Locate the cell with the specified text and output its [X, Y] center coordinate. 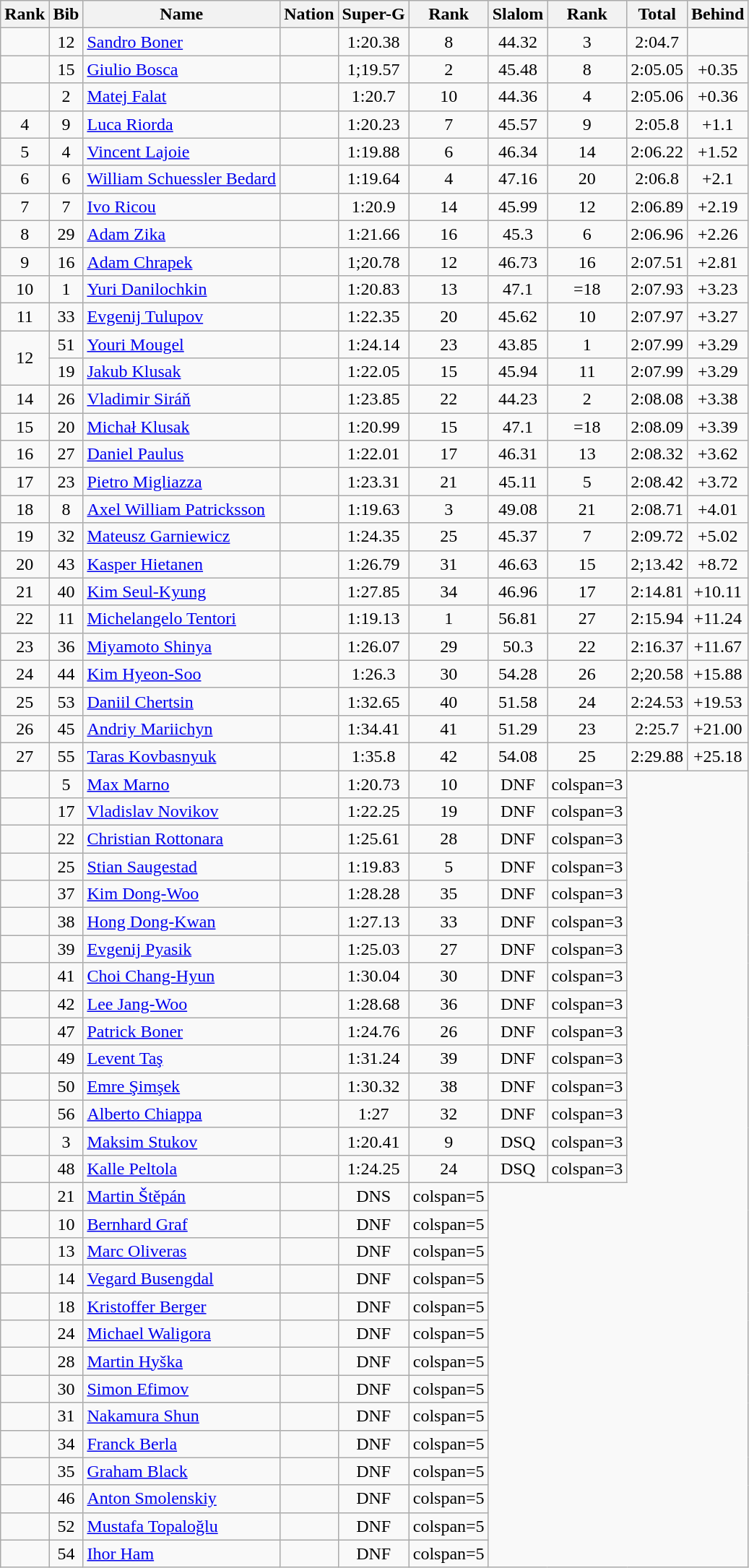
Franck Berla [182, 1444]
43.85 [518, 345]
+1.1 [718, 124]
1:32.65 [373, 701]
Mustafa Topaloğlu [182, 1526]
45.37 [518, 537]
2:05.06 [657, 97]
2:06.8 [657, 179]
Alberto Chiappa [182, 1114]
Anton Smolenskiy [182, 1499]
2:25.7 [657, 729]
+3.23 [718, 289]
Michael Waligora [182, 1334]
46.31 [518, 454]
2:08.09 [657, 427]
Kim Hyeon-Soo [182, 674]
Patrick Boner [182, 1031]
1:28.28 [373, 894]
Daniil Chertsin [182, 701]
1:19.64 [373, 179]
1:20.73 [373, 784]
Nation [309, 14]
Pietro Migliazza [182, 482]
Vladislav Novikov [182, 812]
Matej Falat [182, 97]
Martin Hyška [182, 1361]
+0.35 [718, 69]
1:20.9 [373, 207]
2:29.88 [657, 756]
1:27.13 [373, 922]
Evgenij Pyasik [182, 949]
47.16 [518, 179]
Yuri Danilochkin [182, 289]
+3.27 [718, 316]
1:26.3 [373, 674]
44 [66, 674]
1:20.7 [373, 97]
2:05.8 [657, 124]
1:21.66 [373, 234]
46.34 [518, 152]
Nakamura Shun [182, 1416]
Simon Efimov [182, 1389]
45.94 [518, 372]
Giulio Bosca [182, 69]
1:20.41 [373, 1141]
2:08.32 [657, 454]
2:07.97 [657, 316]
1:22.25 [373, 812]
Levent Taş [182, 1059]
55 [66, 756]
Evgenij Tulupov [182, 316]
Hong Dong-Kwan [182, 922]
Youri Mougel [182, 345]
1:24.35 [373, 537]
1:20.99 [373, 427]
+21.00 [718, 729]
Adam Chrapek [182, 261]
1:30.32 [373, 1086]
Maksim Stukov [182, 1141]
+3.62 [718, 454]
William Schuessler Bedard [182, 179]
Choi Chang-Hyun [182, 976]
51.29 [518, 729]
2:15.94 [657, 619]
Graham Black [182, 1471]
46 [66, 1499]
46.73 [518, 261]
+2.81 [718, 261]
45.99 [518, 207]
1;19.57 [373, 69]
Andriy Mariichyn [182, 729]
Jakub Klusak [182, 372]
Vincent Lajoie [182, 152]
1:31.24 [373, 1059]
1:20.38 [373, 42]
50.3 [518, 646]
2:08.42 [657, 482]
+4.01 [718, 509]
+11.24 [718, 619]
1:25.61 [373, 839]
1:27.85 [373, 592]
+3.38 [718, 399]
2:08.71 [657, 509]
45 [66, 729]
1:26.07 [373, 646]
49 [66, 1059]
50 [66, 1086]
1:22.35 [373, 316]
45.48 [518, 69]
Ivo Ricou [182, 207]
1:20.23 [373, 124]
2:07.51 [657, 261]
Kasper Hietanen [182, 564]
1:25.03 [373, 949]
44.36 [518, 97]
Vegard Busengdal [182, 1279]
Bernhard Graf [182, 1224]
+1.52 [718, 152]
1:24.25 [373, 1169]
Axel William Patricksson [182, 509]
+8.72 [718, 564]
Kalle Peltola [182, 1169]
+10.11 [718, 592]
46.63 [518, 564]
44.32 [518, 42]
+2.1 [718, 179]
DNS [373, 1196]
Michał Klusak [182, 427]
1:19.83 [373, 867]
1:22.01 [373, 454]
1:34.41 [373, 729]
+2.19 [718, 207]
2:14.81 [657, 592]
Miyamoto Shinya [182, 646]
+0.36 [718, 97]
1:22.05 [373, 372]
Kim Seul-Kyung [182, 592]
Lee Jang-Woo [182, 1004]
48 [66, 1169]
51 [66, 345]
Marc Oliveras [182, 1252]
1:19.63 [373, 509]
1:19.88 [373, 152]
2:09.72 [657, 537]
Stian Saugestad [182, 867]
+2.26 [718, 234]
37 [66, 894]
+25.18 [718, 756]
2:06.22 [657, 152]
45.62 [518, 316]
1:35.8 [373, 756]
1:26.79 [373, 564]
+11.67 [718, 646]
Martin Štěpán [182, 1196]
2:08.08 [657, 399]
Kristoffer Berger [182, 1307]
Behind [718, 14]
47 [66, 1031]
1:24.14 [373, 345]
1:23.31 [373, 482]
2:16.37 [657, 646]
+19.53 [718, 701]
1:30.04 [373, 976]
2:04.7 [657, 42]
1:20.83 [373, 289]
+3.39 [718, 427]
Super-G [373, 14]
1:19.13 [373, 619]
Mateusz Garniewicz [182, 537]
1:27 [373, 1114]
56.81 [518, 619]
Max Marno [182, 784]
53 [66, 701]
Bib [66, 14]
45.11 [518, 482]
2:07.93 [657, 289]
Taras Kovbasnyuk [182, 756]
2:06.89 [657, 207]
1;20.78 [373, 261]
Adam Zika [182, 234]
49.08 [518, 509]
2;20.58 [657, 674]
45.57 [518, 124]
+5.02 [718, 537]
2:05.05 [657, 69]
Emre Şimşek [182, 1086]
51.58 [518, 701]
Slalom [518, 14]
56 [66, 1114]
Ihor Ham [182, 1554]
44.23 [518, 399]
2:24.53 [657, 701]
54.08 [518, 756]
2;13.42 [657, 564]
Total [657, 14]
+3.72 [718, 482]
2:06.96 [657, 234]
1:24.76 [373, 1031]
Name [182, 14]
1:23.85 [373, 399]
43 [66, 564]
Sandro Boner [182, 42]
+15.88 [718, 674]
54.28 [518, 674]
Vladimir Siráň [182, 399]
Christian Rottonara [182, 839]
Daniel Paulus [182, 454]
Kim Dong-Woo [182, 894]
46.96 [518, 592]
52 [66, 1526]
Luca Riorda [182, 124]
54 [66, 1554]
1:28.68 [373, 1004]
45.3 [518, 234]
Michelangelo Tentori [182, 619]
